Search for the cell housing the specified text and yield its [x, y] center coordinate. 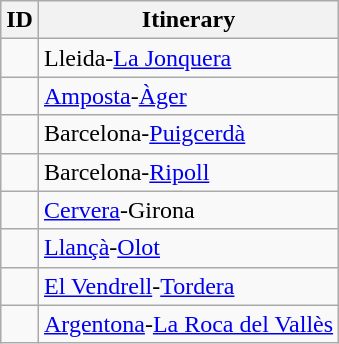
Argentona-La Roca del Vallès [188, 324]
Barcelona-Ripoll [188, 172]
El Vendrell-Tordera [188, 286]
Cervera-Girona [188, 210]
ID [20, 20]
Barcelona-Puigcerdà [188, 134]
Lleida-La Jonquera [188, 58]
Amposta-Àger [188, 96]
Itinerary [188, 20]
Llançà-Olot [188, 248]
